Scan for the cell matching the given text and deliver its [x, y] coordinate at center. 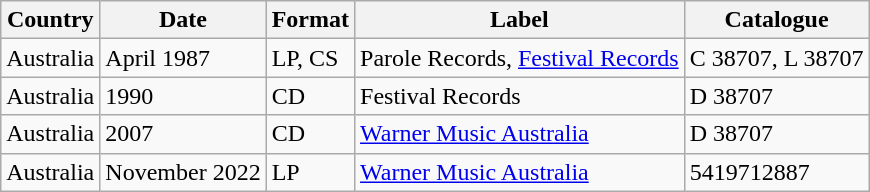
Format [310, 20]
Label [520, 20]
5419712887 [776, 172]
Country [50, 20]
April 1987 [183, 58]
Catalogue [776, 20]
C 38707, L 38707 [776, 58]
November 2022 [183, 172]
Festival Records [520, 96]
LP [310, 172]
1990 [183, 96]
2007 [183, 134]
LP, CS [310, 58]
Date [183, 20]
Parole Records, Festival Records [520, 58]
